Determine the (x, y) coordinate at the center of the cell enclosing the given text.  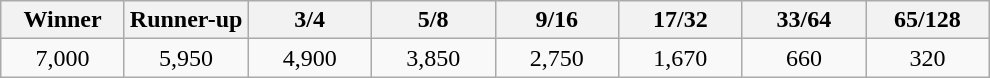
9/16 (557, 20)
65/128 (928, 20)
660 (804, 58)
33/64 (804, 20)
3,850 (433, 58)
1,670 (681, 58)
3/4 (310, 20)
5/8 (433, 20)
2,750 (557, 58)
7,000 (63, 58)
320 (928, 58)
5,950 (186, 58)
17/32 (681, 20)
Runner-up (186, 20)
Winner (63, 20)
4,900 (310, 58)
